Search for the cell housing the specified text and yield its [x, y] center coordinate. 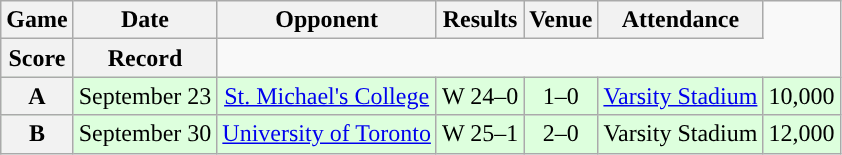
Opponent [327, 20]
Record [145, 58]
Date [145, 20]
B [37, 134]
Game [37, 20]
September 23 [145, 96]
Score [37, 58]
1–0 [561, 96]
A [37, 96]
W 24–0 [480, 96]
Results [480, 20]
Attendance [680, 20]
W 25–1 [480, 134]
12,000 [802, 134]
University of Toronto [327, 134]
St. Michael's College [327, 96]
September 30 [145, 134]
2–0 [561, 134]
10,000 [802, 96]
Venue [561, 20]
